Provide the (X, Y) coordinate of the cell's center where the given text is located.  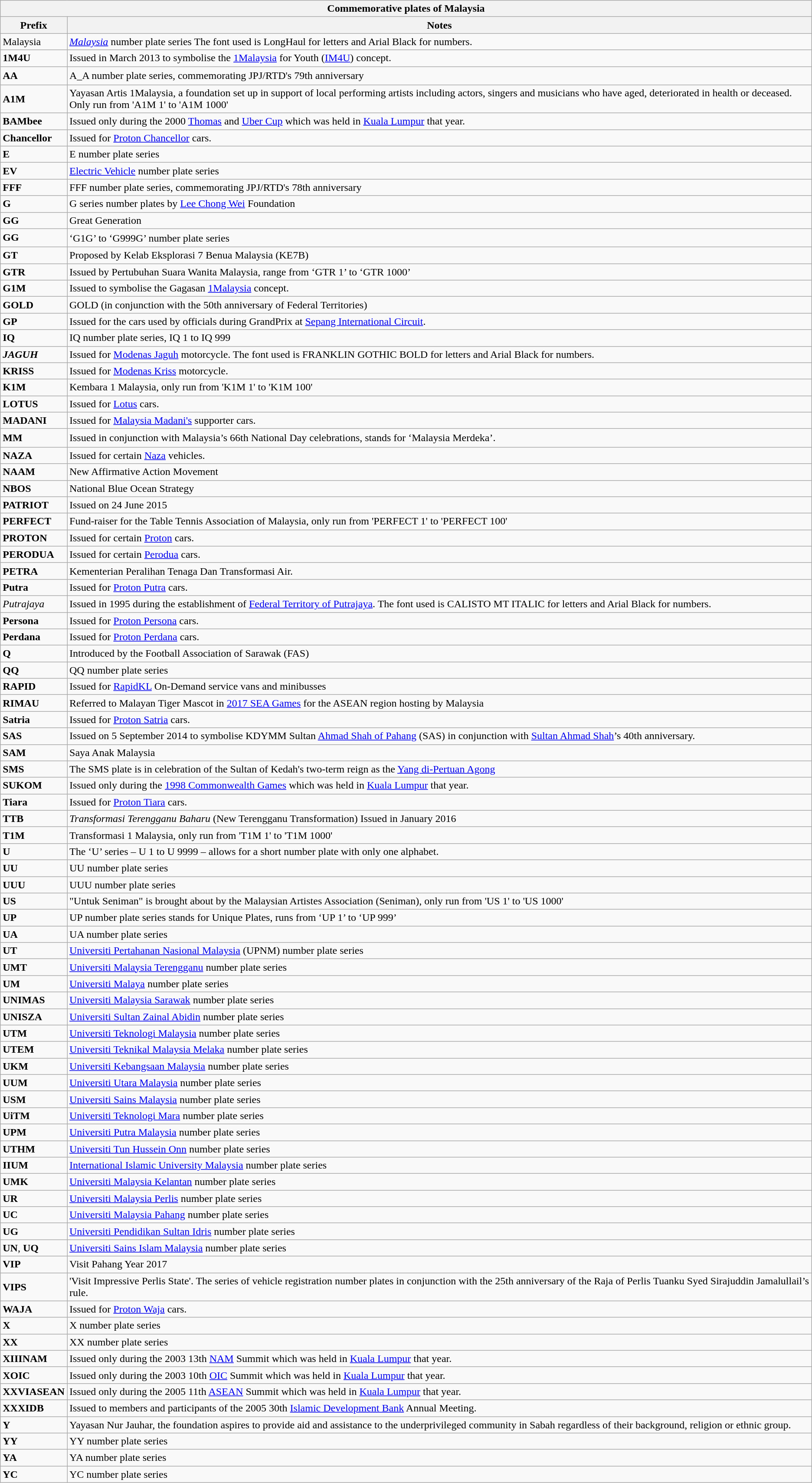
"Untuk Seniman" is brought about by the Malaysian Artistes Association (Seniman), only run from 'US 1' to 'US 1000' (439, 901)
EV (34, 171)
UM (34, 984)
Malaysia number plate series The font used is LongHaul for letters and Arial Black for numbers. (439, 42)
YY number plate series (439, 1441)
GOLD (in conjunction with the 50th anniversary of Federal Territories) (439, 305)
VIPS (34, 1287)
UT (34, 951)
New Affirmative Action Movement (439, 472)
Putra (34, 587)
Universiti Pertahanan Nasional Malaysia (UPNM) number plate series (439, 951)
GㅤㅤG (34, 238)
UMK (34, 1182)
Issued for certain Perodua cars. (439, 554)
Notes (439, 25)
T1M (34, 835)
Great Generation (439, 220)
PERODUA (34, 554)
SAM (34, 753)
Universiti Malaysia Terengganu number plate series (439, 967)
XOIC (34, 1375)
MADANI (34, 420)
UMT (34, 967)
XXXIDB (34, 1408)
UTHM (34, 1149)
UU (34, 868)
A1M (34, 99)
UUU (34, 884)
Issued in conjunction with Malaysia’s 66th National Day celebrations, stands for ‘Malaysia Merdeka’. (439, 438)
US (34, 901)
Issued for Proton Waja cars. (439, 1309)
Issued only during the 2000 Thomas and Uber Cup which was held in Kuala Lumpur that year. (439, 121)
QQ (34, 670)
PATRIOT (34, 505)
UNIMAS (34, 1000)
Universiti Sains Islam Malaysia number plate series (439, 1248)
WAJA (34, 1309)
UP (34, 918)
Issued for Malaysia Madani's supporter cars. (439, 420)
Universiti Teknologi Mara number plate series (439, 1116)
Issued only during the 1998 Commonwealth Games which was held in Kuala Lumpur that year. (439, 786)
Visit Pahang Year 2017 (439, 1264)
YC (34, 1474)
The ‘U’ series – U 1 to U 9999 – allows for a short number plate with only one alphabet. (439, 851)
UA number plate series (439, 934)
IQ (34, 338)
NAAM (34, 472)
UC (34, 1215)
Universiti Kebangsaan Malaysia number plate series (439, 1066)
Universiti Putra Malaysia number plate series (439, 1132)
NAZA (34, 455)
Issued only during the 2005 11th ASEAN Summit which was held in Kuala Lumpur that year. (439, 1391)
Malaysia (34, 42)
Issued for Proton Tiara cars. (439, 802)
UN, UQ (34, 1248)
FFF number plate series, commemorating JPJ/RTD's 78th anniversary (439, 187)
X number plate series (439, 1326)
Y (34, 1425)
Satria (34, 720)
X (34, 1326)
UUM (34, 1083)
Universiti Teknikal Malaysia Melaka number plate series (439, 1050)
E number plate series (439, 154)
UNISZA (34, 1017)
Tiara (34, 802)
LOTUS (34, 404)
Universiti Teknologi Malaysia number plate series (439, 1033)
Issued for Modenas Jaguh motorcycle. The font used is FRANKLIN GOTHIC BOLD for letters and Arial Black for numbers. (439, 354)
G (34, 204)
XX number plate series (439, 1342)
PETRA (34, 571)
UPM (34, 1132)
Introduced by the Football Association of Sarawak (FAS) (439, 654)
RIMAU (34, 703)
Issued on 5 September 2014 to symbolise KDYMM Sultan Ahmad Shah of Pahang (SAS) in conjunction with Sultan Ahmad Shah’s 40th anniversary. (439, 736)
Prefix (34, 25)
Universiti Malaya number plate series (439, 984)
Persona (34, 621)
QQ number plate series (439, 670)
E (34, 154)
Transformasi 1 Malaysia, only run from 'T1M 1' to 'T1M 1000' (439, 835)
Issued on 24 June 2015 (439, 505)
Universiti Utara Malaysia number plate series (439, 1083)
MㅤㅤM (34, 438)
U (34, 851)
FFF (34, 187)
Perdana (34, 637)
A_A number plate series, commemorating JPJ/RTD's 79th anniversary (439, 75)
Universiti Sultan Zainal Abidin number plate series (439, 1017)
RAPID (34, 687)
GT (34, 255)
Universiti Tun Hussein Onn number plate series (439, 1149)
UUU number plate series (439, 884)
Chancellor (34, 138)
Proposed by Kelab Eksplorasi 7 Benua Malaysia (KE7B) (439, 255)
SMS (34, 769)
KRISS (34, 371)
Kembara 1 Malaysia, only run from 'K1M 1' to 'K1M 100' (439, 387)
GP (34, 321)
GG (34, 220)
Issued only during the 2003 13th NAM Summit which was held in Kuala Lumpur that year. (439, 1359)
Kementerian Peralihan Tenaga Dan Transformasi Air. (439, 571)
G series number plates by Lee Chong Wei Foundation (439, 204)
Transformasi Terengganu Baharu (New Terengganu Transformation) Issued in January 2016 (439, 818)
1M4U (34, 58)
YA (34, 1458)
IQ number plate series, IQ 1 to IQ 999 (439, 338)
Issued in March 2013 to symbolise the 1Malaysia for Youth (IM4U) concept. (439, 58)
SAS (34, 736)
Issued for Proton Persona cars. (439, 621)
Putrajaya (34, 604)
Universiti Malaysia Perlis number plate series (439, 1198)
The SMS plate is in celebration of the Sultan of Kedah's two-term reign as the Yang di-Pertuan Agong (439, 769)
UR (34, 1198)
VIP (34, 1264)
Issued to symbolise the Gagasan 1Malaysia concept. (439, 288)
Issued for Proton Putra cars. (439, 587)
IIUM (34, 1165)
Universiti Malaysia Pahang number plate series (439, 1215)
XXVIASEAN (34, 1391)
Issued for RapidKL On-Demand service vans and minibusses (439, 687)
Universiti Sains Malaysia number plate series (439, 1099)
Referred to Malayan Tiger Mascot in 2017 SEA Games for the ASEAN region hosting by Malaysia (439, 703)
Electric Vehicle number plate series (439, 171)
NBOS (34, 488)
GOLD (34, 305)
Q (34, 654)
Issued by Pertubuhan Suara Wanita Malaysia, range from ‘GTR 1’ to ‘GTR 1000’ (439, 272)
UU number plate series (439, 868)
Issued for Proton Chancellor cars. (439, 138)
TTB (34, 818)
YA number plate series (439, 1458)
Issued for certain Proton cars. (439, 538)
Issued for the cars used by officials during GrandPrix at Sepang International Circuit. (439, 321)
GTR (34, 272)
International Islamic University Malaysia number plate series (439, 1165)
Universiti Malaysia Sarawak number plate series (439, 1000)
G1M (34, 288)
SUKOM (34, 786)
Issued only during the 2003 10th OIC Summit which was held in Kuala Lumpur that year. (439, 1375)
YC number plate series (439, 1474)
Fund-raiser for the Table Tennis Association of Malaysia, only run from 'PERFECT 1' to 'PERFECT 100' (439, 521)
Issued for certain Naza vehicles. (439, 455)
‘G1G’ to ‘G999G’ number plate series (439, 238)
USM (34, 1099)
Commemorative plates of Malaysia (406, 9)
UiTM (34, 1116)
K1M (34, 387)
UKM (34, 1066)
YY (34, 1441)
Saya Anak Malaysia (439, 753)
XX (34, 1342)
Issued for Proton Satria cars. (439, 720)
UTM (34, 1033)
AㅤㅤA (34, 75)
Issued to members and participants of the 2005 30th Islamic Development Bank Annual Meeting. (439, 1408)
UP number plate series stands for Unique Plates, runs from ‘UP 1’ to ‘UP 999’ (439, 918)
PROTON (34, 538)
Issued for Modenas Kriss motorcycle. (439, 371)
JAGUH (34, 354)
XIIINAM (34, 1359)
Issued for Proton Perdana cars. (439, 637)
National Blue Ocean Strategy (439, 488)
BAMbee (34, 121)
UTEM (34, 1050)
PERFECT (34, 521)
Universiti Pendidikan Sultan Idris number plate series (439, 1231)
UG (34, 1231)
UA (34, 934)
Universiti Malaysia Kelantan number plate series (439, 1182)
Issued for Lotus cars. (439, 404)
